From the cell containing the given text, extract its center point as [x, y] coordinate. 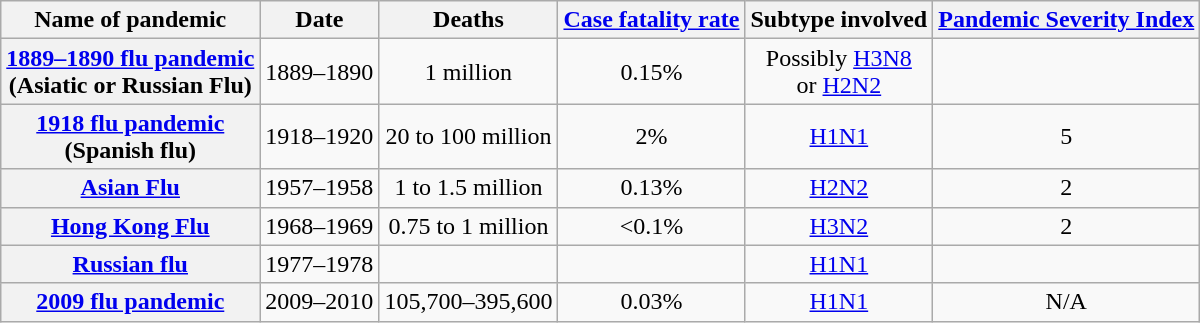
Case fatality rate [652, 20]
Possibly H3N8 or H2N2 [839, 72]
<0.1% [652, 226]
20 to 100 million [468, 136]
1 million [468, 72]
1918–1920 [320, 136]
1918 flu pandemic(Spanish flu) [130, 136]
1889–1890 flu pandemic(Asiatic or Russian Flu) [130, 72]
Deaths [468, 20]
0.03% [652, 302]
1 to 1.5 million [468, 188]
Pandemic Severity Index [1066, 20]
1977–1978 [320, 264]
1957–1958 [320, 188]
Name of pandemic [130, 20]
5 [1066, 136]
1968–1969 [320, 226]
Asian Flu [130, 188]
N/A [1066, 302]
Subtype involved [839, 20]
105,700–395,600 [468, 302]
H3N2 [839, 226]
Hong Kong Flu [130, 226]
H2N2 [839, 188]
0.15% [652, 72]
Russian flu [130, 264]
Date [320, 20]
2% [652, 136]
2009 flu pandemic [130, 302]
1889–1890 [320, 72]
0.75 to 1 million [468, 226]
2009–2010 [320, 302]
0.13% [652, 188]
